Locate the cell with the specified text and output its [x, y] center coordinate. 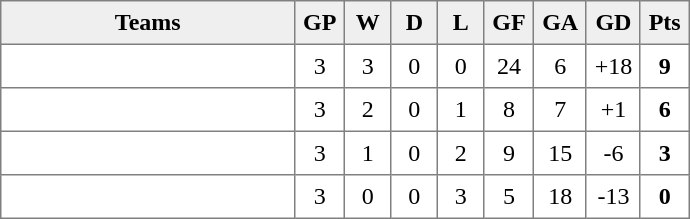
24 [509, 66]
D [414, 23]
5 [509, 197]
Teams [148, 23]
Pts [664, 23]
GA [560, 23]
15 [560, 153]
18 [560, 197]
+1 [613, 110]
GF [509, 23]
GD [613, 23]
+18 [613, 66]
GP [320, 23]
7 [560, 110]
L [461, 23]
W [368, 23]
-6 [613, 153]
-13 [613, 197]
8 [509, 110]
